Capture the cell that displays the provided text and extract its (x, y) central coordinate. 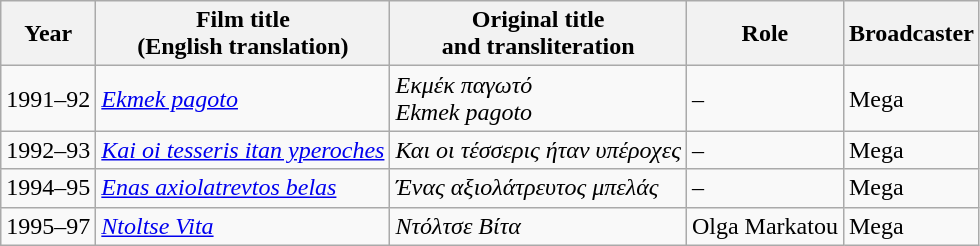
Kai oi tesseris itan yperoches (243, 150)
1995–97 (48, 226)
Film title(English translation) (243, 34)
Enas axiolatrevtos belas (243, 188)
Broadcaster (911, 34)
Original titleand transliteration (538, 34)
1994–95 (48, 188)
Ntoltse Vita (243, 226)
Ekmek pagoto (243, 98)
1992–93 (48, 150)
Ντόλτσε Βίτα (538, 226)
Και οι τέσσερις ήταν υπέροχες (538, 150)
1991–92 (48, 98)
Εκμέκ παγωτόEkmek pagoto (538, 98)
Ένας αξιολάτρευτος μπελάς (538, 188)
Olga Markatou (764, 226)
Year (48, 34)
Role (764, 34)
